Extract the [x, y] coordinate from the center of the cell holding the provided text.  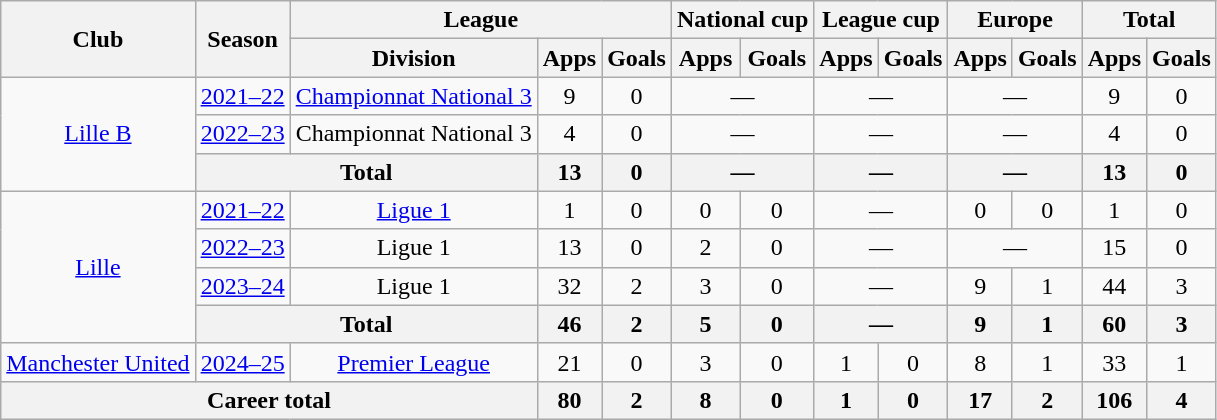
Career total [269, 400]
Lille B [98, 134]
80 [569, 400]
National cup [742, 20]
2023–24 [242, 286]
32 [569, 286]
106 [1114, 400]
Division [414, 58]
15 [1114, 248]
5 [705, 324]
17 [980, 400]
60 [1114, 324]
League cup [881, 20]
Club [98, 39]
Europe [1015, 20]
Lille [98, 267]
League [480, 20]
Season [242, 39]
2024–25 [242, 362]
21 [569, 362]
Manchester United [98, 362]
33 [1114, 362]
Premier League [414, 362]
46 [569, 324]
44 [1114, 286]
